Find where the given text appears and provide that cell's center as [X, Y] coordinate. 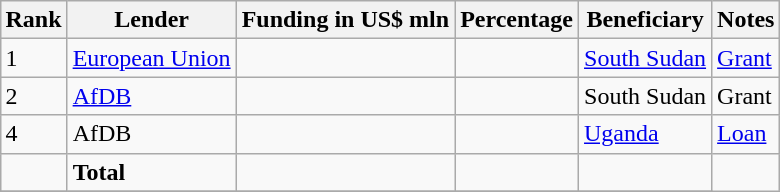
2 [34, 96]
4 [34, 134]
Notes [746, 20]
Beneficiary [646, 20]
Uganda [646, 134]
Percentage [517, 20]
Funding in US$ mln [345, 20]
Total [152, 172]
European Union [152, 58]
Loan [746, 134]
1 [34, 58]
Rank [34, 20]
Lender [152, 20]
